Extract the [X, Y] coordinate from the center of the cell holding the provided text.  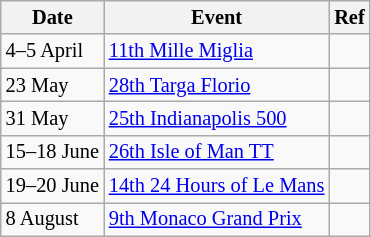
Event [216, 17]
19–20 June [52, 186]
Date [52, 17]
4–5 April [52, 51]
26th Isle of Man TT [216, 152]
28th Targa Florio [216, 85]
8 August [52, 219]
9th Monaco Grand Prix [216, 219]
Ref [349, 17]
23 May [52, 85]
15–18 June [52, 152]
14th 24 Hours of Le Mans [216, 186]
31 May [52, 118]
11th Mille Miglia [216, 51]
25th Indianapolis 500 [216, 118]
